Scan for the cell matching the given text and deliver its (X, Y) coordinate at center. 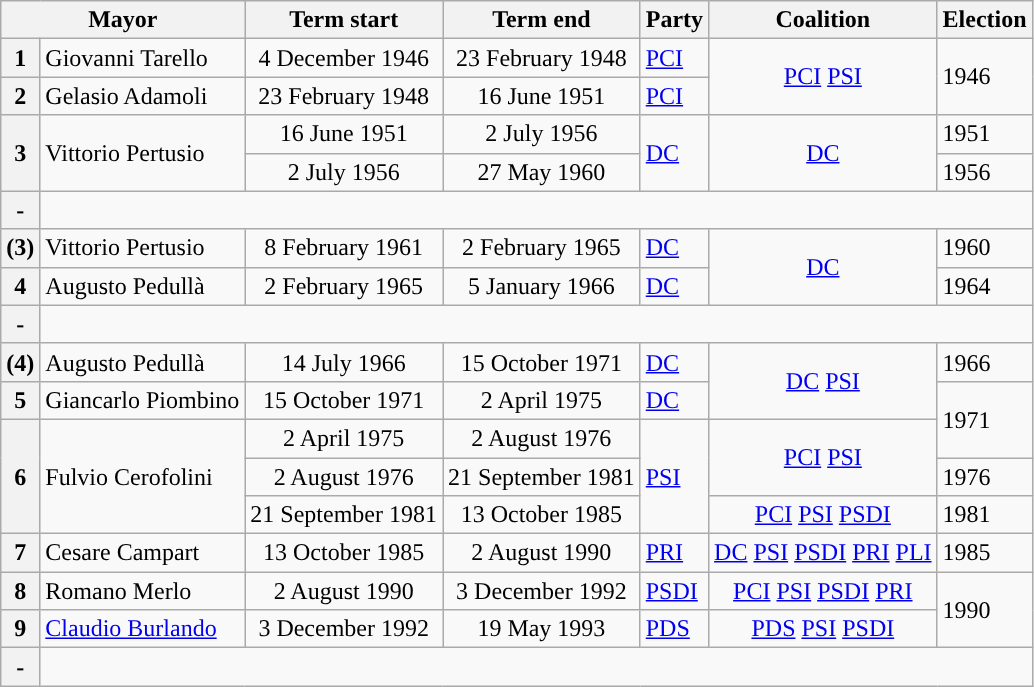
1971 (984, 419)
Romano Merlo (142, 591)
4 December 1946 (344, 58)
PCI PSI PSDI (823, 515)
DC PSI (823, 381)
8 (20, 591)
Coalition (823, 20)
Mayor (123, 20)
Fulvio Cerofolini (142, 476)
1981 (984, 515)
1 (20, 58)
7 (20, 553)
DC PSI PSDI PRI PLI (823, 553)
PDS PSI PSDI (823, 629)
14 July 1966 (344, 362)
Giovanni Tarello (142, 58)
1976 (984, 477)
3 (20, 153)
Gelasio Adamoli (142, 96)
9 (20, 629)
1990 (984, 610)
Giancarlo Piombino (142, 400)
1985 (984, 553)
Party (674, 20)
5 January 1966 (542, 286)
Cesare Campart (142, 553)
Term start (344, 20)
PSDI (674, 591)
Term end (542, 20)
PCI PSI PSDI PRI (823, 591)
1964 (984, 286)
(3) (20, 248)
4 (20, 286)
Claudio Burlando (142, 629)
PRI (674, 553)
1946 (984, 77)
2 (20, 96)
1956 (984, 172)
19 May 1993 (542, 629)
(4) (20, 362)
1960 (984, 248)
PDS (674, 629)
1966 (984, 362)
8 February 1961 (344, 248)
PSI (674, 476)
Election (984, 20)
1951 (984, 134)
5 (20, 400)
6 (20, 476)
27 May 1960 (542, 172)
